Identify which cell holds the provided text, then report its [X, Y] central coordinate. 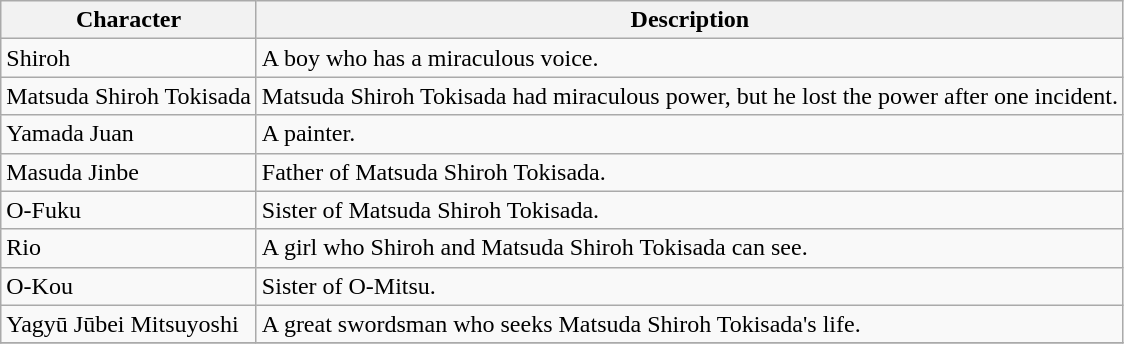
Sister of O-Mitsu. [690, 286]
Masuda Jinbe [129, 172]
Matsuda Shiroh Tokisada [129, 96]
O-Kou [129, 286]
Description [690, 20]
Character [129, 20]
Father of Matsuda Shiroh Tokisada. [690, 172]
Yagyū Jūbei Mitsuyoshi [129, 324]
Sister of Matsuda Shiroh Tokisada. [690, 210]
A great swordsman who seeks Matsuda Shiroh Tokisada's life. [690, 324]
O-Fuku [129, 210]
A painter. [690, 134]
A girl who Shiroh and Matsuda Shiroh Tokisada can see. [690, 248]
Rio [129, 248]
Matsuda Shiroh Tokisada had miraculous power, but he lost the power after one incident. [690, 96]
Shiroh [129, 58]
A boy who has a miraculous voice. [690, 58]
Yamada Juan [129, 134]
